Return the [X, Y] coordinate for the center point of the cell that contains the specified text.  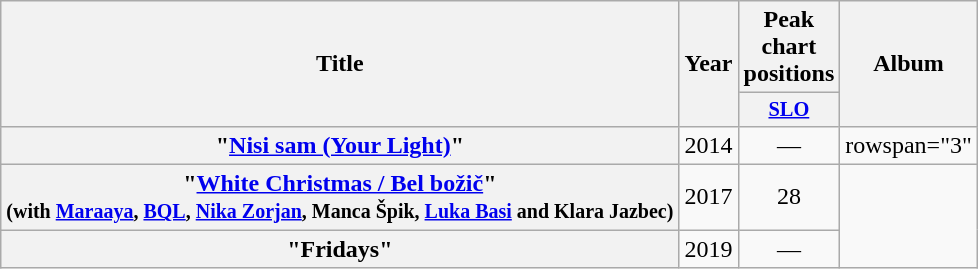
Album [909, 64]
28 [789, 198]
Title [340, 64]
Peak chart positions [789, 47]
"White Christmas / Bel božič"(with Maraaya, BQL, Nika Zorjan, Manca Špik, Luka Basi and Klara Jazbec) [340, 198]
SLO [789, 110]
Year [708, 64]
"Nisi sam (Your Light)" [340, 145]
rowspan="3" [909, 145]
2014 [708, 145]
"Fridays" [340, 249]
2019 [708, 249]
2017 [708, 198]
